Identify which cell holds the provided text, then report its [X, Y] central coordinate. 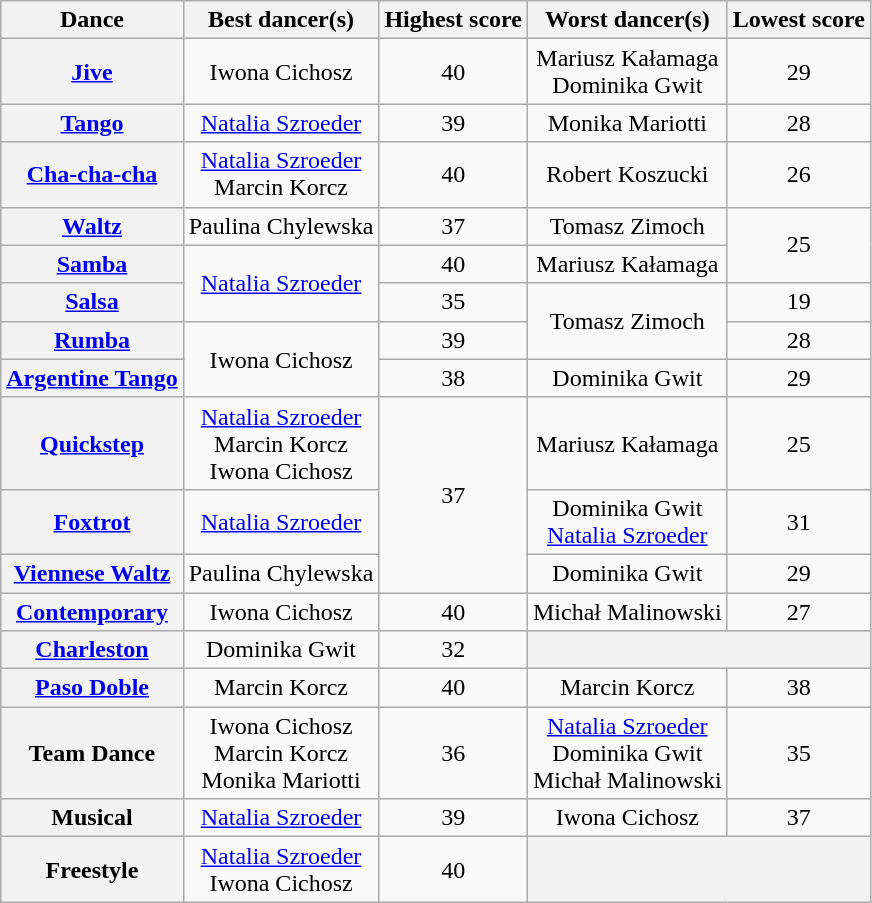
Musical [92, 818]
Monika Mariotti [627, 123]
Salsa [92, 302]
31 [798, 522]
36 [454, 753]
Worst dancer(s) [627, 20]
19 [798, 302]
Paso Doble [92, 688]
Viennese Waltz [92, 573]
26 [798, 174]
Cha-cha-cha [92, 174]
Best dancer(s) [281, 20]
Tango [92, 123]
Freestyle [92, 870]
Argentine Tango [92, 378]
Dominika GwitNatalia Szroeder [627, 522]
Dance [92, 20]
Jive [92, 72]
Lowest score [798, 20]
Iwona CichoszMarcin KorczMonika Mariotti [281, 753]
Michał Malinowski [627, 611]
Natalia SzroederMarcin KorczIwona Cichosz [281, 443]
Robert Koszucki [627, 174]
Highest score [454, 20]
Rumba [92, 340]
Charleston [92, 650]
Waltz [92, 226]
Contemporary [92, 611]
Quickstep [92, 443]
Natalia SzroederDominika GwitMichał Malinowski [627, 753]
Natalia SzroederMarcin Korcz [281, 174]
Foxtrot [92, 522]
Natalia SzroederIwona Cichosz [281, 870]
Samba [92, 264]
27 [798, 611]
Team Dance [92, 753]
Mariusz KałamagaDominika Gwit [627, 72]
32 [454, 650]
